Search for the cell housing the specified text and yield its (X, Y) center coordinate. 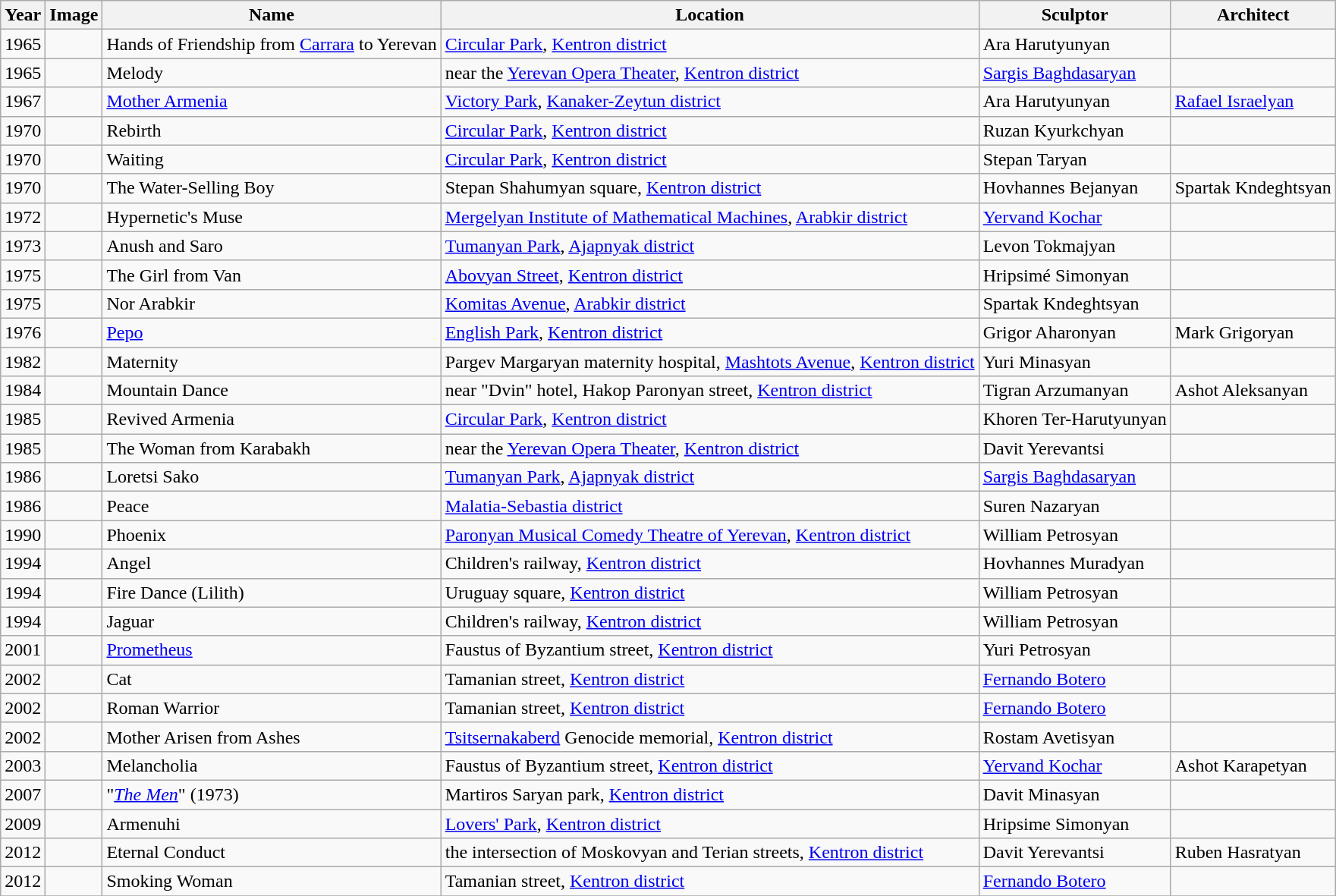
Phoenix (272, 535)
Year (23, 15)
Pepo (272, 332)
Image (74, 15)
Rostam Avetisyan (1074, 737)
1976 (23, 332)
Stepan Shahumyan square, Kentron district (710, 188)
1973 (23, 246)
2003 (23, 766)
Hovhannes Muradyan (1074, 564)
1967 (23, 102)
Ruben Hasratyan (1253, 853)
Rebirth (272, 130)
The Woman from Karabakh (272, 448)
Loretsi Sako (272, 477)
Eternal Conduct (272, 853)
1972 (23, 217)
near "Dvin" hotel, Hakop Paronyan street, Kentron district (710, 391)
Rafael Israelyan (1253, 102)
Levon Tokmajyan (1074, 246)
English Park, Kentron district (710, 332)
Mark Grigoryan (1253, 332)
Revived Armenia (272, 420)
Prometheus (272, 650)
Name (272, 15)
Roman Warrior (272, 708)
Angel (272, 564)
Melody (272, 73)
Mergelyan Institute of Mathematical Machines, Arabkir district (710, 217)
Victory Park, Kanaker-Zeytun district (710, 102)
Martiros Saryan park, Kentron district (710, 794)
Abovyan Street, Kentron district (710, 275)
Tsitsernakaberd Genocide memorial, Kentron district (710, 737)
Peace (272, 506)
Anush and Saro (272, 246)
Hovhannes Bejanyan (1074, 188)
Smoking Woman (272, 882)
Nor Arabkir (272, 303)
2009 (23, 823)
Maternity (272, 362)
Architect (1253, 15)
Uruguay square, Kentron district (710, 593)
Melancholia (272, 766)
Paronyan Musical Comedy Theatre of Yerevan, Kentron district (710, 535)
Fire Dance (Lilith) (272, 593)
Suren Nazaryan (1074, 506)
Hands of Friendship from Carrara to Yerevan (272, 44)
Yuri Petrosyan (1074, 650)
"The Men" (1973) (272, 794)
Hypernetic's Muse (272, 217)
The Water-Selling Boy (272, 188)
the intersection of Moskovyan and Terian streets, Kentron district (710, 853)
Mountain Dance (272, 391)
Ruzan Kyurkchyan (1074, 130)
Location (710, 15)
2007 (23, 794)
Ashot Karapetyan (1253, 766)
Malatia-Sebastia district (710, 506)
Mother Arisen from Ashes (272, 737)
Waiting (272, 159)
Davit Minasyan (1074, 794)
Lovers' Park, Kentron district (710, 823)
1982 (23, 362)
Stepan Taryan (1074, 159)
2001 (23, 650)
Komitas Avenue, Arabkir district (710, 303)
Khoren Ter-Harutyunyan (1074, 420)
1984 (23, 391)
Pargev Margaryan maternity hospital, Mashtots Avenue, Kentron district (710, 362)
1990 (23, 535)
Yuri Minasyan (1074, 362)
Ashot Aleksanyan (1253, 391)
The Girl from Van (272, 275)
Cat (272, 679)
Jaguar (272, 621)
Mother Armenia (272, 102)
Hripsimé Simonyan (1074, 275)
Tigran Arzumanyan (1074, 391)
Sculptor (1074, 15)
Hripsime Simonyan (1074, 823)
Armenuhi (272, 823)
Grigor Aharonyan (1074, 332)
